Locate the cell with the specified text and output its (X, Y) center coordinate. 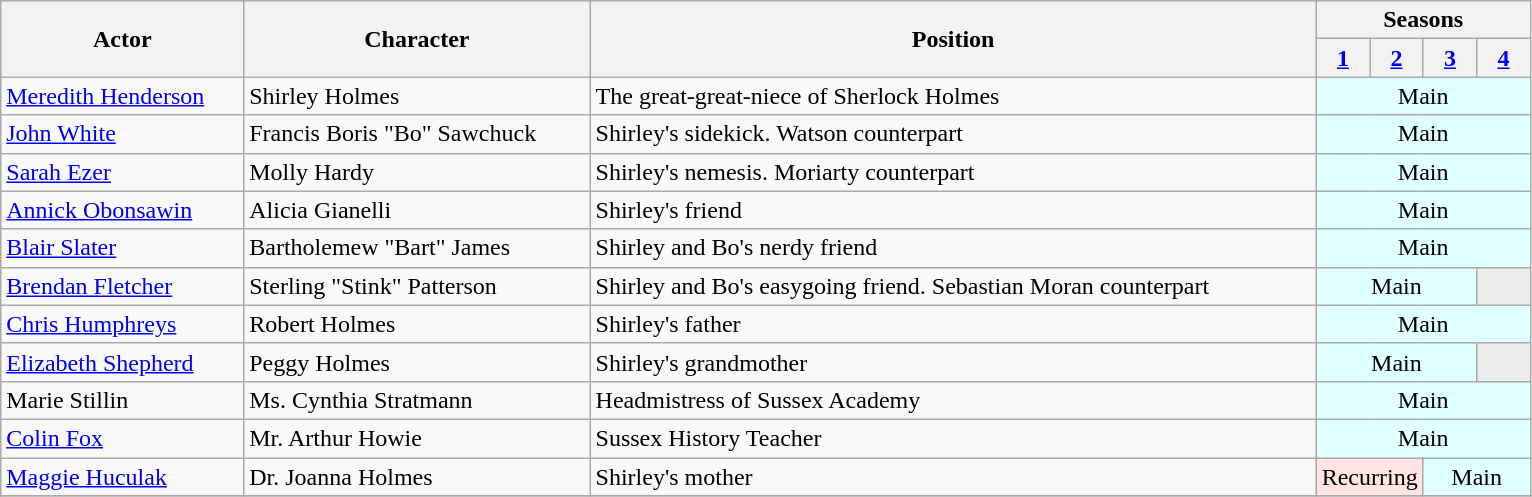
Shirley and Bo's easygoing friend. Sebastian Moran counterpart (953, 286)
John White (122, 134)
Character (417, 39)
Sussex History Teacher (953, 438)
Recurring (1370, 477)
Peggy Holmes (417, 362)
Actor (122, 39)
Shirley and Bo's nerdy friend (953, 248)
Elizabeth Shepherd (122, 362)
Meredith Henderson (122, 96)
Headmistress of Sussex Academy (953, 400)
Chris Humphreys (122, 324)
Alicia Gianelli (417, 210)
Shirley's grandmother (953, 362)
Mr. Arthur Howie (417, 438)
3 (1450, 58)
Robert Holmes (417, 324)
Maggie Huculak (122, 477)
4 (1504, 58)
Ms. Cynthia Stratmann (417, 400)
Sterling "Stink" Patterson (417, 286)
Shirley's father (953, 324)
Annick Obonsawin (122, 210)
Bartholemew "Bart" James (417, 248)
Shirley's mother (953, 477)
Sarah Ezer (122, 172)
Brendan Fletcher (122, 286)
Dr. Joanna Holmes (417, 477)
Colin Fox (122, 438)
Seasons (1423, 20)
Shirley's nemesis. Moriarty counterpart (953, 172)
1 (1343, 58)
Francis Boris "Bo" Sawchuck (417, 134)
2 (1397, 58)
Shirley Holmes (417, 96)
Marie Stillin (122, 400)
Position (953, 39)
Shirley's friend (953, 210)
Blair Slater (122, 248)
Molly Hardy (417, 172)
The great-great-niece of Sherlock Holmes (953, 96)
Shirley's sidekick. Watson counterpart (953, 134)
